Locate the cell with the specified text and output its [X, Y] center coordinate. 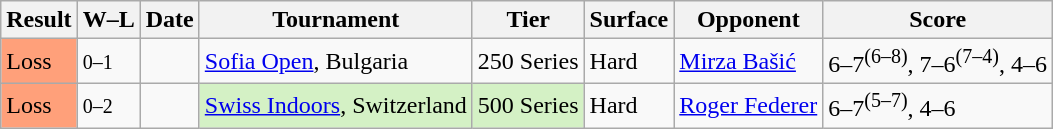
500 Series [528, 106]
Roger Federer [748, 106]
Opponent [748, 20]
6–7(6–8), 7–6(7–4), 4–6 [938, 62]
Mirza Bašić [748, 62]
Score [938, 20]
Surface [629, 20]
Tier [528, 20]
250 Series [528, 62]
Sofia Open, Bulgaria [336, 62]
Tournament [336, 20]
0–1 [108, 62]
W–L [108, 20]
0–2 [108, 106]
Result [39, 20]
Date [170, 20]
6–7(5–7), 4–6 [938, 106]
Swiss Indoors, Switzerland [336, 106]
